Output the (x, y) coordinate of the center of the cell containing the given text.  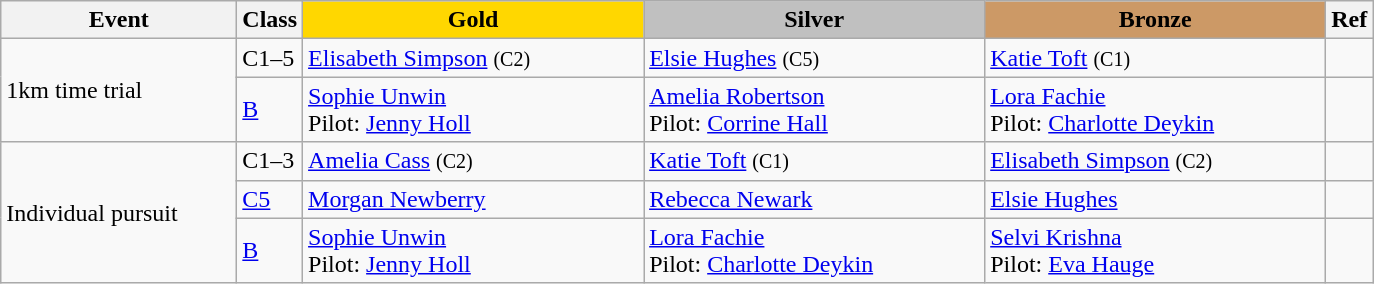
Ref (1350, 20)
Amelia RobertsonPilot: Corrine Hall (814, 110)
Rebecca Newark (814, 199)
Bronze (1156, 20)
Morgan Newberry (474, 199)
Amelia Cass (C2) (474, 161)
Class (270, 20)
Individual pursuit (119, 212)
Silver (814, 20)
Elsie Hughes (C5) (814, 58)
1km time trial (119, 90)
C5 (270, 199)
Selvi KrishnaPilot: Eva Hauge (1156, 250)
Gold (474, 20)
Event (119, 20)
Elsie Hughes (1156, 199)
C1–5 (270, 58)
C1–3 (270, 161)
